Find where the given text appears and provide that cell's center as (X, Y) coordinate. 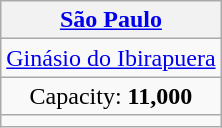
Capacity: 11,000 (111, 96)
São Paulo (111, 20)
Ginásio do Ibirapuera (111, 58)
